Capture the cell that displays the provided text and extract its (X, Y) central coordinate. 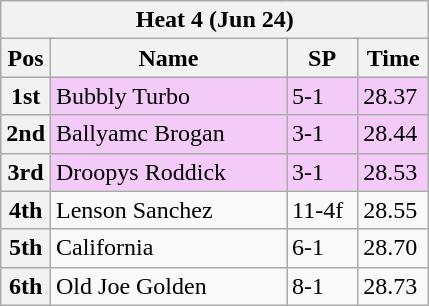
8-1 (322, 286)
28.70 (394, 248)
Ballyamc Brogan (169, 134)
Bubbly Turbo (169, 96)
11-4f (322, 210)
3rd (26, 172)
Droopys Roddick (169, 172)
2nd (26, 134)
5th (26, 248)
1st (26, 96)
Time (394, 58)
Pos (26, 58)
SP (322, 58)
California (169, 248)
6th (26, 286)
Heat 4 (Jun 24) (215, 20)
Name (169, 58)
Old Joe Golden (169, 286)
28.37 (394, 96)
28.53 (394, 172)
28.73 (394, 286)
28.44 (394, 134)
5-1 (322, 96)
28.55 (394, 210)
4th (26, 210)
6-1 (322, 248)
Lenson Sanchez (169, 210)
